Identify which cell holds the provided text, then report its (X, Y) central coordinate. 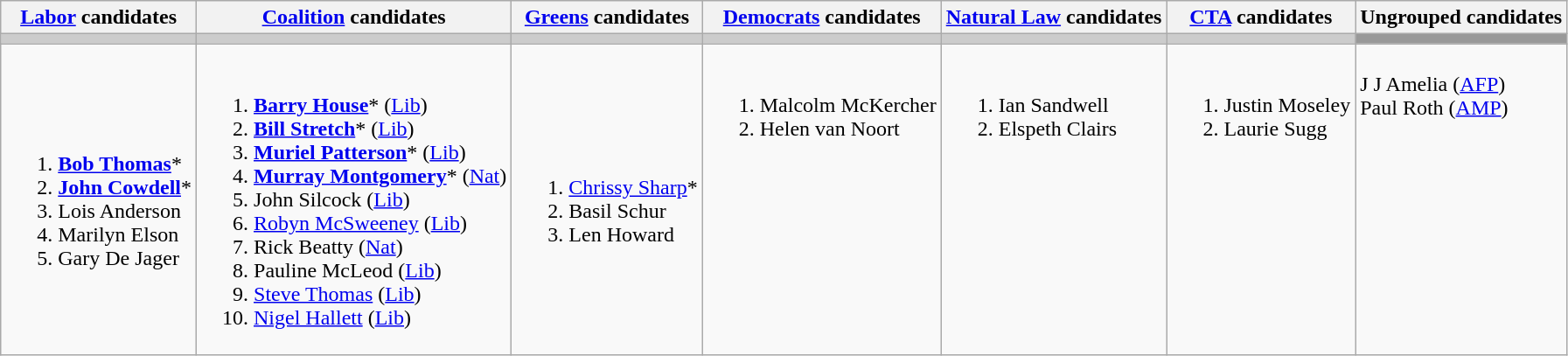
Democrats candidates (822, 17)
Labor candidates (99, 17)
Justin MoseleyLaurie Sugg (1261, 199)
J J Amelia (AFP) Paul Roth (AMP) (1461, 199)
Malcolm McKercherHelen van Noort (822, 199)
Ian SandwellElspeth Clairs (1054, 199)
CTA candidates (1261, 17)
Natural Law candidates (1054, 17)
Chrissy Sharp*Basil SchurLen Howard (607, 199)
Greens candidates (607, 17)
Bob Thomas*John Cowdell*Lois AndersonMarilyn ElsonGary De Jager (99, 199)
Coalition candidates (354, 17)
Ungrouped candidates (1461, 17)
